Identify which cell holds the provided text, then report its (X, Y) central coordinate. 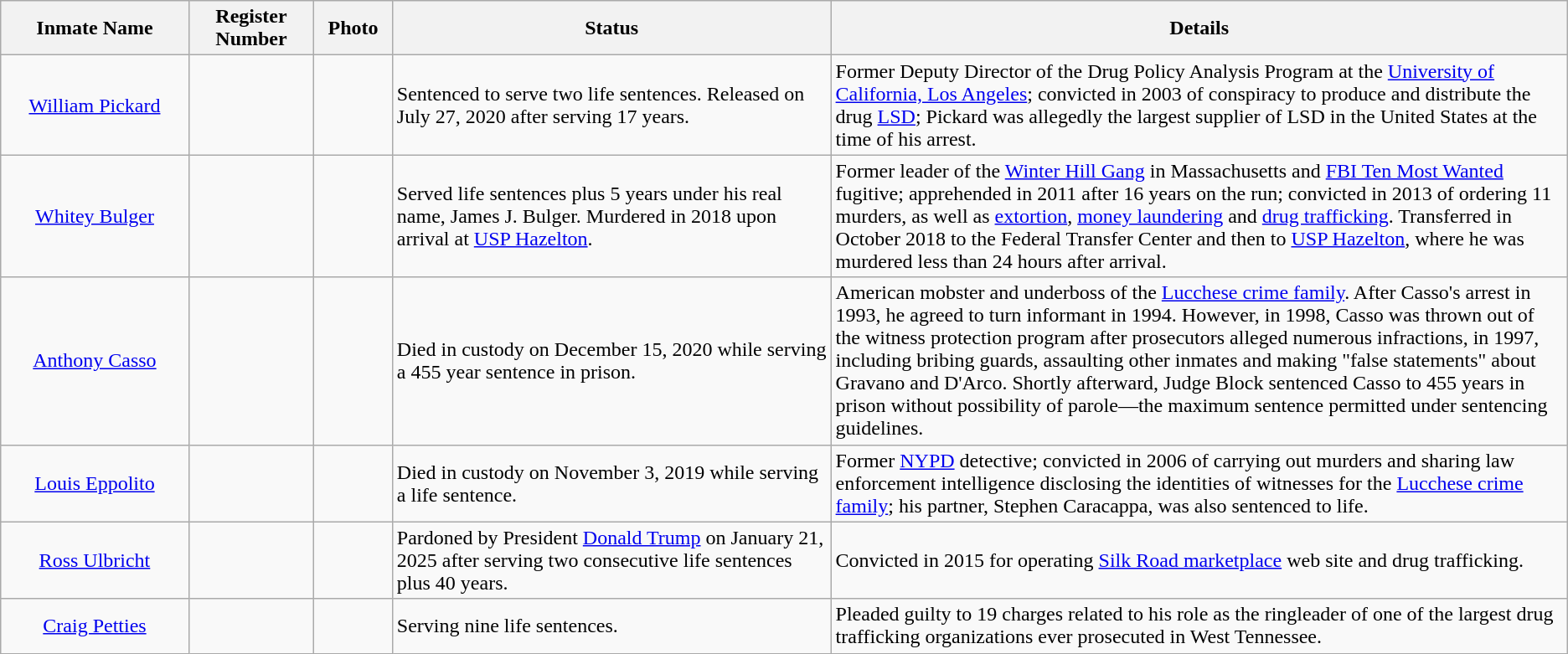
Photo (353, 28)
Sentenced to serve two life sentences. Released on July 27, 2020 after serving 17 years. (611, 106)
Died in custody on December 15, 2020 while serving a 455 year sentence in prison. (611, 361)
Craig Petties (95, 626)
Died in custody on November 3, 2019 while serving a life sentence. (611, 483)
William Pickard (95, 106)
Louis Eppolito (95, 483)
Details (1199, 28)
Register Number (251, 28)
Serving nine life sentences. (611, 626)
Ross Ulbricht (95, 560)
Convicted in 2015 for operating Silk Road marketplace web site and drug trafficking. (1199, 560)
Inmate Name (95, 28)
Pardoned by President Donald Trump on January 21, 2025 after serving two consecutive life sentences plus 40 years. (611, 560)
Anthony Casso (95, 361)
Whitey Bulger (95, 216)
Status (611, 28)
Served life sentences plus 5 years under his real name, James J. Bulger. Murdered in 2018 upon arrival at USP Hazelton. (611, 216)
